Provide the (X, Y) coordinate of the cell's center where the given text is located.  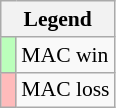
Legend (58, 19)
MAC win (65, 55)
MAC loss (65, 90)
